Determine the (x, y) coordinate at the center of the cell enclosing the given text.  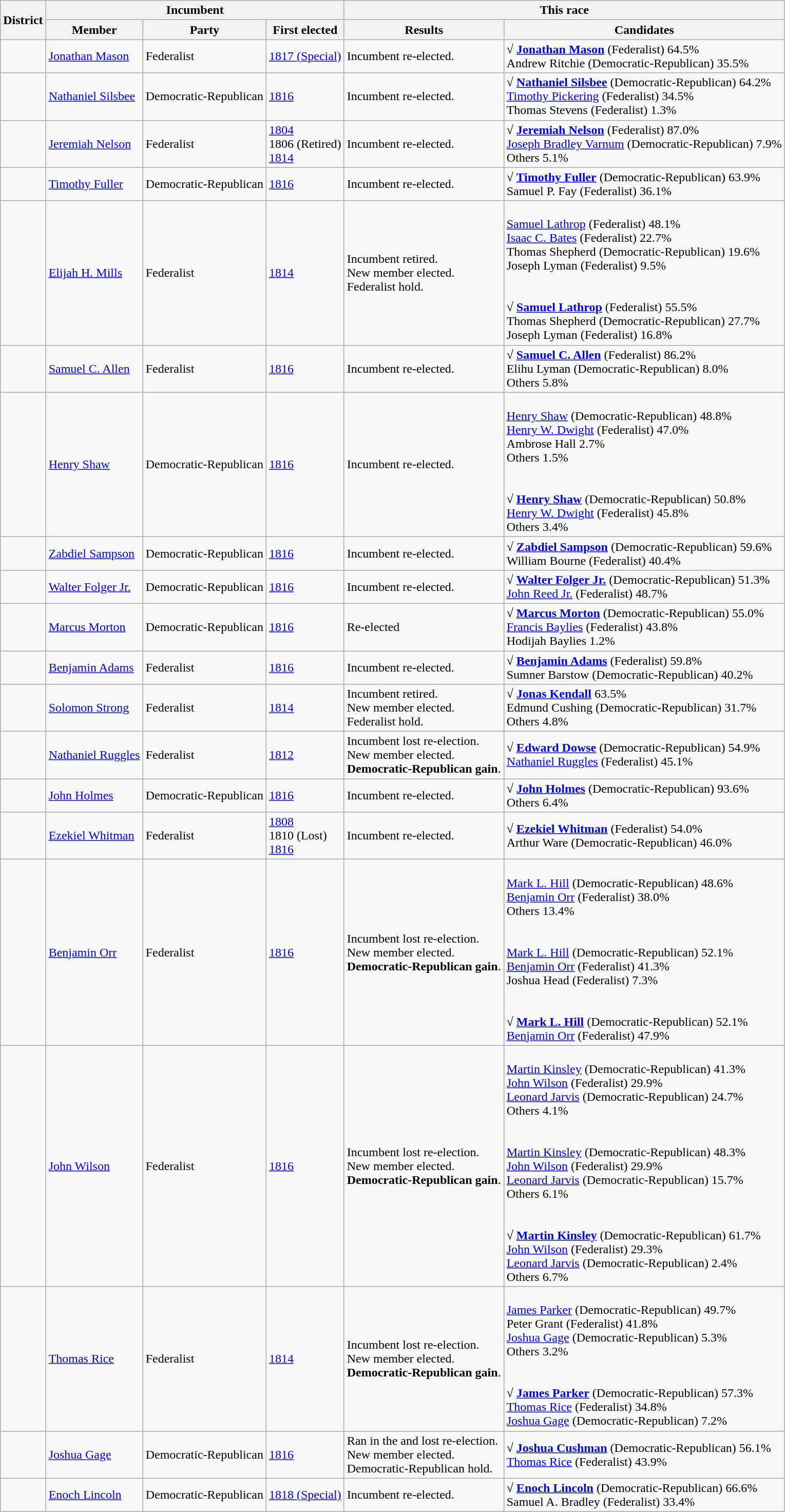
1817 (Special) (305, 56)
√ Edward Dowse (Democratic-Republican) 54.9%Nathaniel Ruggles (Federalist) 45.1% (644, 755)
Marcus Morton (94, 627)
1812 (305, 755)
√ Jonas Kendall 63.5%Edmund Cushing (Democratic-Republican) 31.7%Others 4.8% (644, 708)
√ Zabdiel Sampson (Democratic-Republican) 59.6%William Bourne (Federalist) 40.4% (644, 553)
√ Marcus Morton (Democratic-Republican) 55.0%Francis Baylies (Federalist) 43.8%Hodijah Baylies 1.2% (644, 627)
√ Benjamin Adams (Federalist) 59.8%Sumner Barstow (Democratic-Republican) 40.2% (644, 667)
√ Jeremiah Nelson (Federalist) 87.0%Joseph Bradley Varnum (Democratic-Republican) 7.9%Others 5.1% (644, 144)
Benjamin Adams (94, 667)
Elijah H. Mills (94, 273)
Jonathan Mason (94, 56)
√ Timothy Fuller (Democratic-Republican) 63.9%Samuel P. Fay (Federalist) 36.1% (644, 184)
Candidates (644, 30)
√ Enoch Lincoln (Democratic-Republican) 66.6%Samuel A. Bradley (Federalist) 33.4% (644, 1495)
Zabdiel Sampson (94, 553)
Joshua Gage (94, 1454)
First elected (305, 30)
John Holmes (94, 796)
√ Nathaniel Silsbee (Democratic-Republican) 64.2%Timothy Pickering (Federalist) 34.5%Thomas Stevens (Federalist) 1.3% (644, 97)
This race (564, 10)
√ Samuel C. Allen (Federalist) 86.2%Elihu Lyman (Democratic-Republican) 8.0%Others 5.8% (644, 369)
√ Walter Folger Jr. (Democratic-Republican) 51.3%John Reed Jr. (Federalist) 48.7% (644, 586)
Re-elected (424, 627)
Ran in the and lost re-election.New member elected.Democratic-Republican hold. (424, 1454)
Nathaniel Silsbee (94, 97)
√ Ezekiel Whitman (Federalist) 54.0%Arthur Ware (Democratic-Republican) 46.0% (644, 836)
18081810 (Lost)1816 (305, 836)
John Wilson (94, 1166)
18041806 (Retired)1814 (305, 144)
Benjamin Orr (94, 952)
Walter Folger Jr. (94, 586)
Henry Shaw (94, 464)
1818 (Special) (305, 1495)
Enoch Lincoln (94, 1495)
√ Jonathan Mason (Federalist) 64.5%Andrew Ritchie (Democratic-Republican) 35.5% (644, 56)
Results (424, 30)
Solomon Strong (94, 708)
Ezekiel Whitman (94, 836)
Jeremiah Nelson (94, 144)
Samuel C. Allen (94, 369)
Member (94, 30)
√ John Holmes (Democratic-Republican) 93.6%Others 6.4% (644, 796)
District (23, 20)
Timothy Fuller (94, 184)
Thomas Rice (94, 1358)
Party (204, 30)
Incumbent (195, 10)
√ Joshua Cushman (Democratic-Republican) 56.1%Thomas Rice (Federalist) 43.9% (644, 1454)
Nathaniel Ruggles (94, 755)
